Capture the cell that displays the provided text and extract its [x, y] central coordinate. 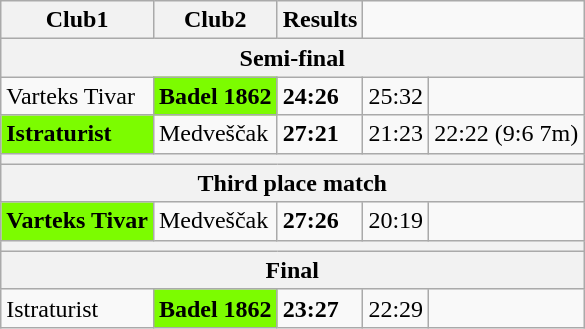
Semi-final [292, 58]
20:19 [396, 221]
27:21 [320, 134]
23:27 [320, 308]
22:29 [396, 308]
Club2 [215, 20]
27:26 [320, 221]
24:26 [320, 96]
25:32 [396, 96]
Club1 [78, 20]
21:23 [396, 134]
Final [292, 270]
Third place match [292, 183]
22:22 (9:6 7m) [506, 134]
Results [320, 20]
